Provide the [x, y] coordinate of the cell's center where the given text is located.  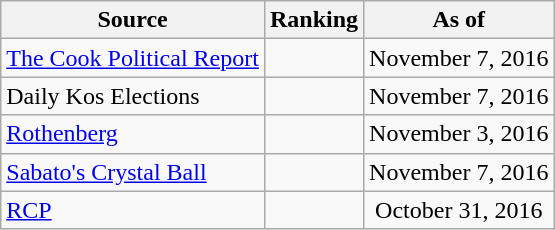
RCP [133, 210]
Ranking [314, 20]
October 31, 2016 [459, 210]
The Cook Political Report [133, 58]
Daily Kos Elections [133, 96]
Source [133, 20]
As of [459, 20]
Sabato's Crystal Ball [133, 172]
Rothenberg [133, 134]
November 3, 2016 [459, 134]
